Return (X, Y) of the center of cell containing provided text 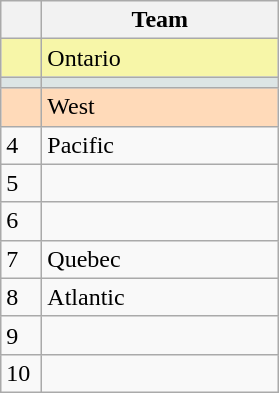
4 (22, 145)
10 (22, 373)
8 (22, 297)
Quebec (160, 259)
7 (22, 259)
9 (22, 335)
6 (22, 221)
Pacific (160, 145)
Atlantic (160, 297)
West (160, 107)
Ontario (160, 58)
5 (22, 183)
Team (160, 20)
